Output the [X, Y] coordinate of the center of the cell containing the given text.  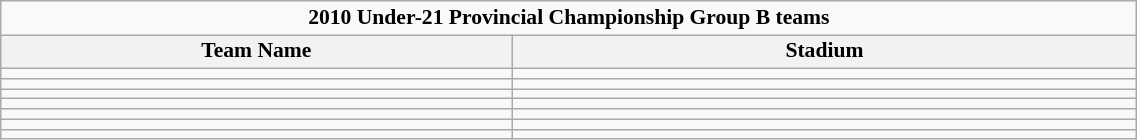
Team Name [256, 52]
2010 Under-21 Provincial Championship Group B teams [569, 18]
Stadium [824, 52]
